For the text-containing cell, return its midpoint in [X, Y] coordinate format. 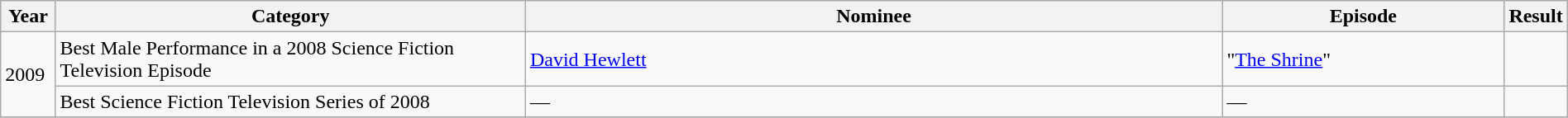
Episode [1363, 17]
Category [290, 17]
Result [1536, 17]
Best Science Fiction Television Series of 2008 [290, 101]
David Hewlett [873, 59]
2009 [28, 74]
Nominee [873, 17]
Year [28, 17]
"The Shrine" [1363, 59]
Best Male Performance in a 2008 Science Fiction Television Episode [290, 59]
